Locate the cell with the specified text and output its (X, Y) center coordinate. 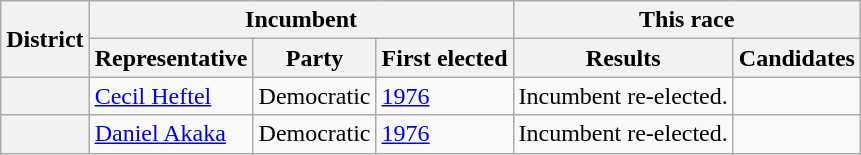
First elected (444, 58)
District (45, 39)
Cecil Heftel (171, 96)
This race (686, 20)
Incumbent (301, 20)
Daniel Akaka (171, 134)
Representative (171, 58)
Candidates (796, 58)
Results (623, 58)
Party (314, 58)
